For the text-containing cell, return its midpoint in [x, y] coordinate format. 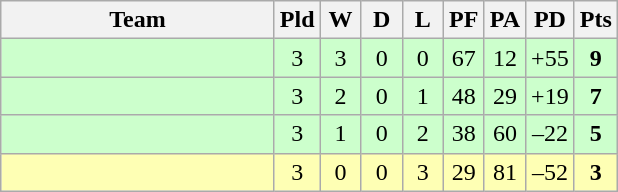
7 [596, 96]
PA [504, 20]
5 [596, 134]
D [382, 20]
–22 [550, 134]
W [340, 20]
48 [464, 96]
12 [504, 58]
38 [464, 134]
67 [464, 58]
Pts [596, 20]
PF [464, 20]
–52 [550, 172]
9 [596, 58]
+19 [550, 96]
L [422, 20]
Pld [297, 20]
PD [550, 20]
Team [138, 20]
81 [504, 172]
60 [504, 134]
+55 [550, 58]
